For the text-containing cell, return its midpoint in (X, Y) coordinate format. 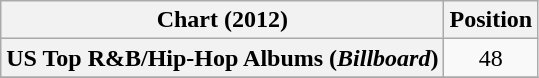
Chart (2012) (222, 20)
48 (491, 58)
US Top R&B/Hip-Hop Albums (Billboard) (222, 58)
Position (491, 20)
